Find where the given text appears and provide that cell's center as (X, Y) coordinate. 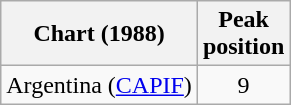
9 (243, 85)
Chart (1988) (100, 34)
Peak position (243, 34)
Argentina (CAPIF) (100, 85)
